For the text-containing cell, return its midpoint in [x, y] coordinate format. 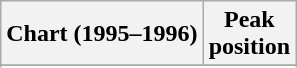
Chart (1995–1996) [102, 34]
Peakposition [249, 34]
